Locate the cell with the specified text and output its [X, Y] center coordinate. 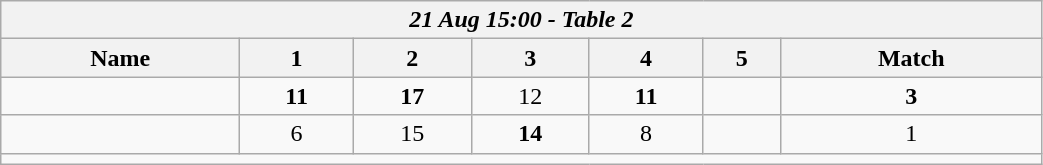
Name [120, 58]
6 [297, 134]
15 [412, 134]
5 [742, 58]
12 [530, 96]
2 [412, 58]
Match [911, 58]
17 [412, 96]
21 Aug 15:00 - Table 2 [522, 20]
8 [646, 134]
4 [646, 58]
14 [530, 134]
